Search for the cell housing the specified text and yield its (X, Y) center coordinate. 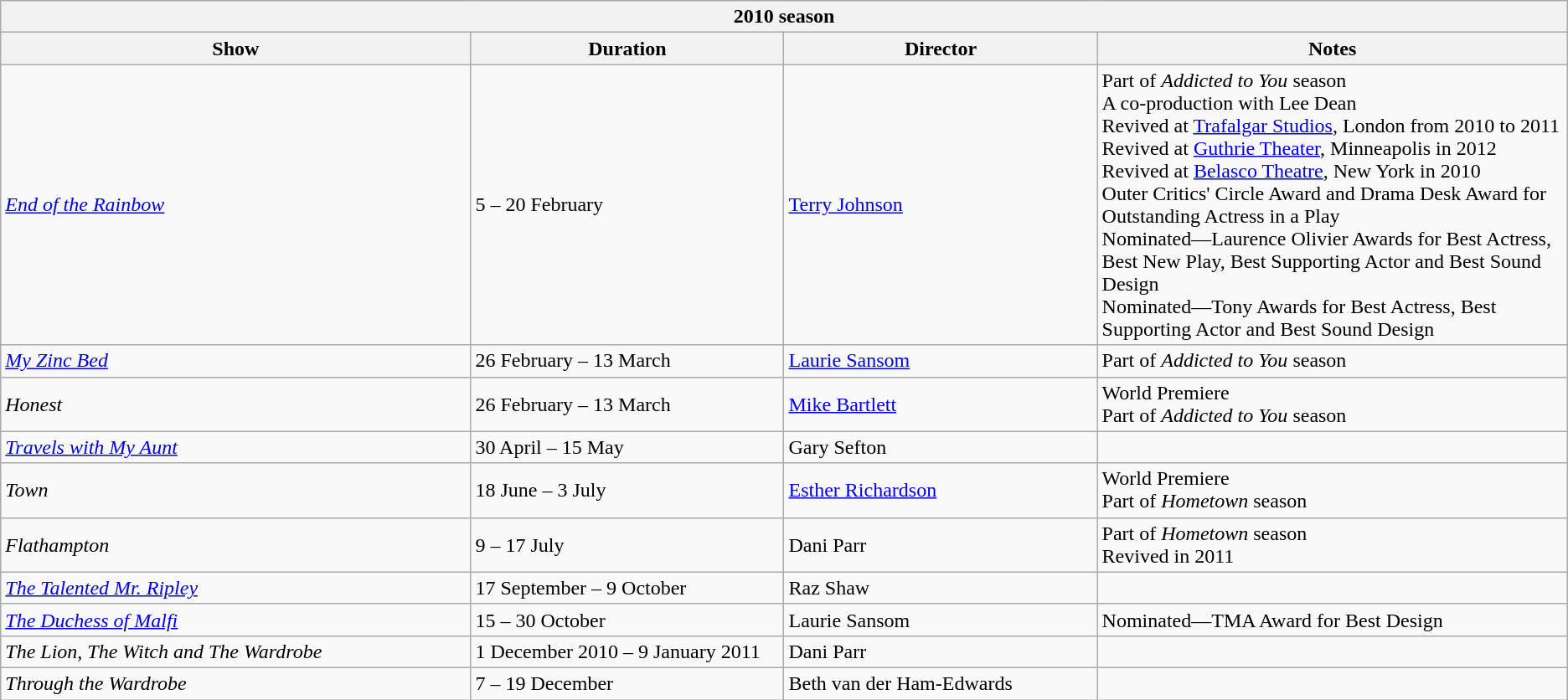
Esther Richardson (941, 491)
Nominated—TMA Award for Best Design (1332, 620)
The Duchess of Malfi (236, 620)
18 June – 3 July (627, 491)
Town (236, 491)
15 – 30 October (627, 620)
Duration (627, 49)
7 – 19 December (627, 683)
5 – 20 February (627, 204)
Show (236, 49)
Part of Addicted to You season (1332, 361)
1 December 2010 – 9 January 2011 (627, 651)
Travels with My Aunt (236, 447)
2010 season (784, 17)
Beth van der Ham-Edwards (941, 683)
Honest (236, 404)
Part of Hometown seasonRevived in 2011 (1332, 544)
The Lion, The Witch and The Wardrobe (236, 651)
The Talented Mr. Ripley (236, 588)
World PremierePart of Hometown season (1332, 491)
End of the Rainbow (236, 204)
My Zinc Bed (236, 361)
Gary Sefton (941, 447)
Through the Wardrobe (236, 683)
9 – 17 July (627, 544)
Flathampton (236, 544)
World PremierePart of Addicted to You season (1332, 404)
17 September – 9 October (627, 588)
Raz Shaw (941, 588)
Notes (1332, 49)
30 April – 15 May (627, 447)
Director (941, 49)
Terry Johnson (941, 204)
Mike Bartlett (941, 404)
